Search for the cell housing the specified text and yield its [x, y] center coordinate. 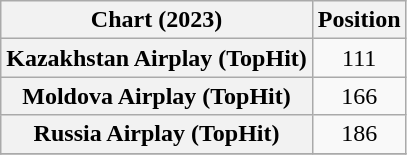
186 [359, 134]
Russia Airplay (TopHit) [157, 134]
Moldova Airplay (TopHit) [157, 96]
Chart (2023) [157, 20]
Position [359, 20]
111 [359, 58]
Kazakhstan Airplay (TopHit) [157, 58]
166 [359, 96]
